For the text-containing cell, return its midpoint in (x, y) coordinate format. 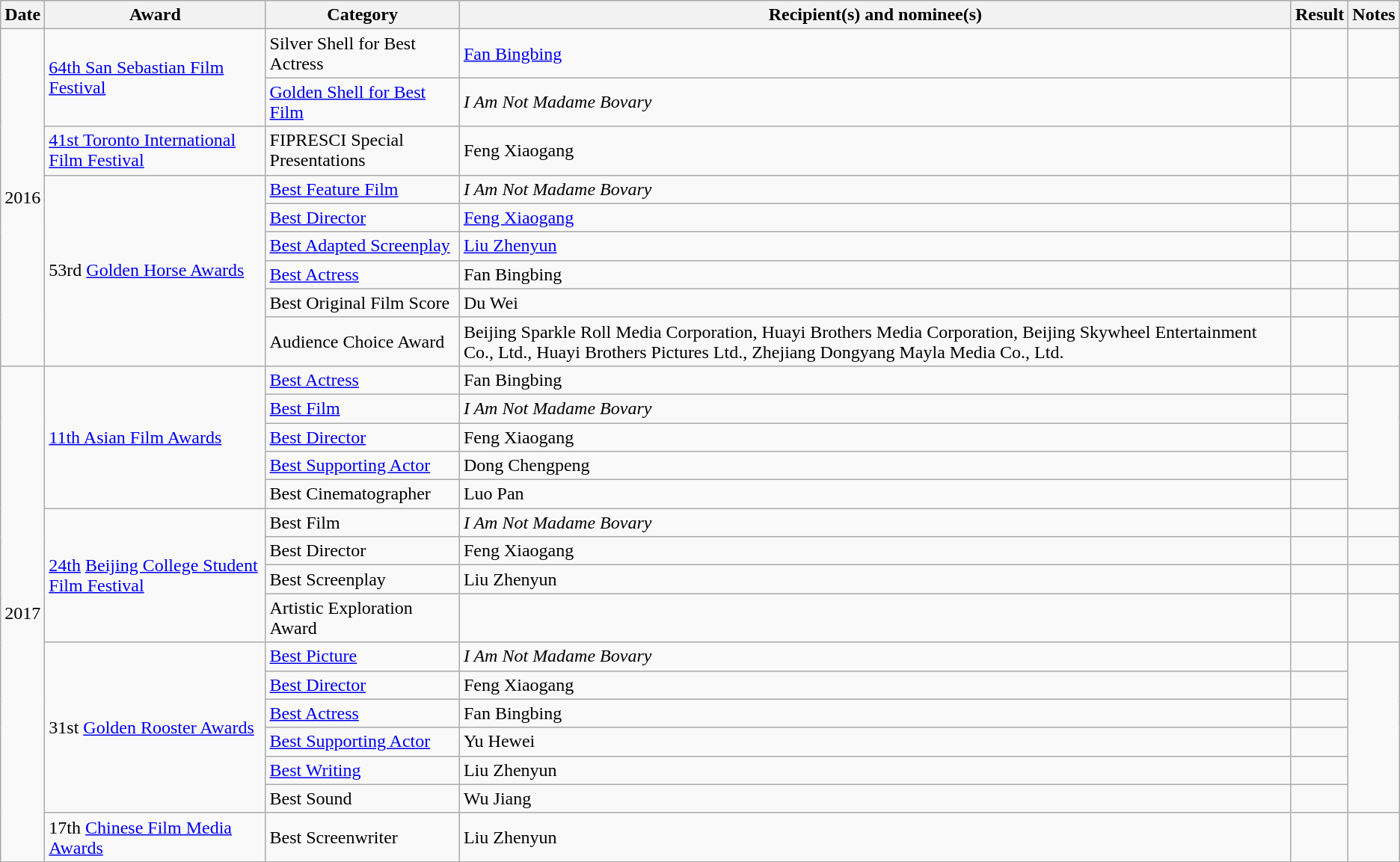
Dong Chengpeng (875, 466)
Best Picture (362, 656)
2016 (22, 197)
Luo Pan (875, 494)
64th San Sebastian Film Festival (156, 78)
Best Screenplay (362, 579)
41st Toronto International Film Festival (156, 151)
Yu Hewei (875, 742)
Best Writing (362, 770)
31st Golden Rooster Awards (156, 727)
17th Chinese Film Media Awards (156, 837)
Golden Shell for Best Film (362, 102)
Recipient(s) and nominee(s) (875, 15)
11th Asian Film Awards (156, 437)
FIPRESCI Special Presentations (362, 151)
Best Cinematographer (362, 494)
Best Adapted Screenplay (362, 246)
Artistic Exploration Award (362, 618)
Du Wei (875, 303)
Best Original Film Score (362, 303)
Notes (1374, 15)
Audience Choice Award (362, 341)
Category (362, 15)
2017 (22, 613)
Result (1319, 15)
Silver Shell for Best Actress (362, 54)
53rd Golden Horse Awards (156, 271)
Best Screenwriter (362, 837)
Wu Jiang (875, 798)
24th Beijing College Student Film Festival (156, 576)
Date (22, 15)
Best Feature Film (362, 189)
Best Sound (362, 798)
Award (156, 15)
